For the text-containing cell, return its midpoint in (X, Y) coordinate format. 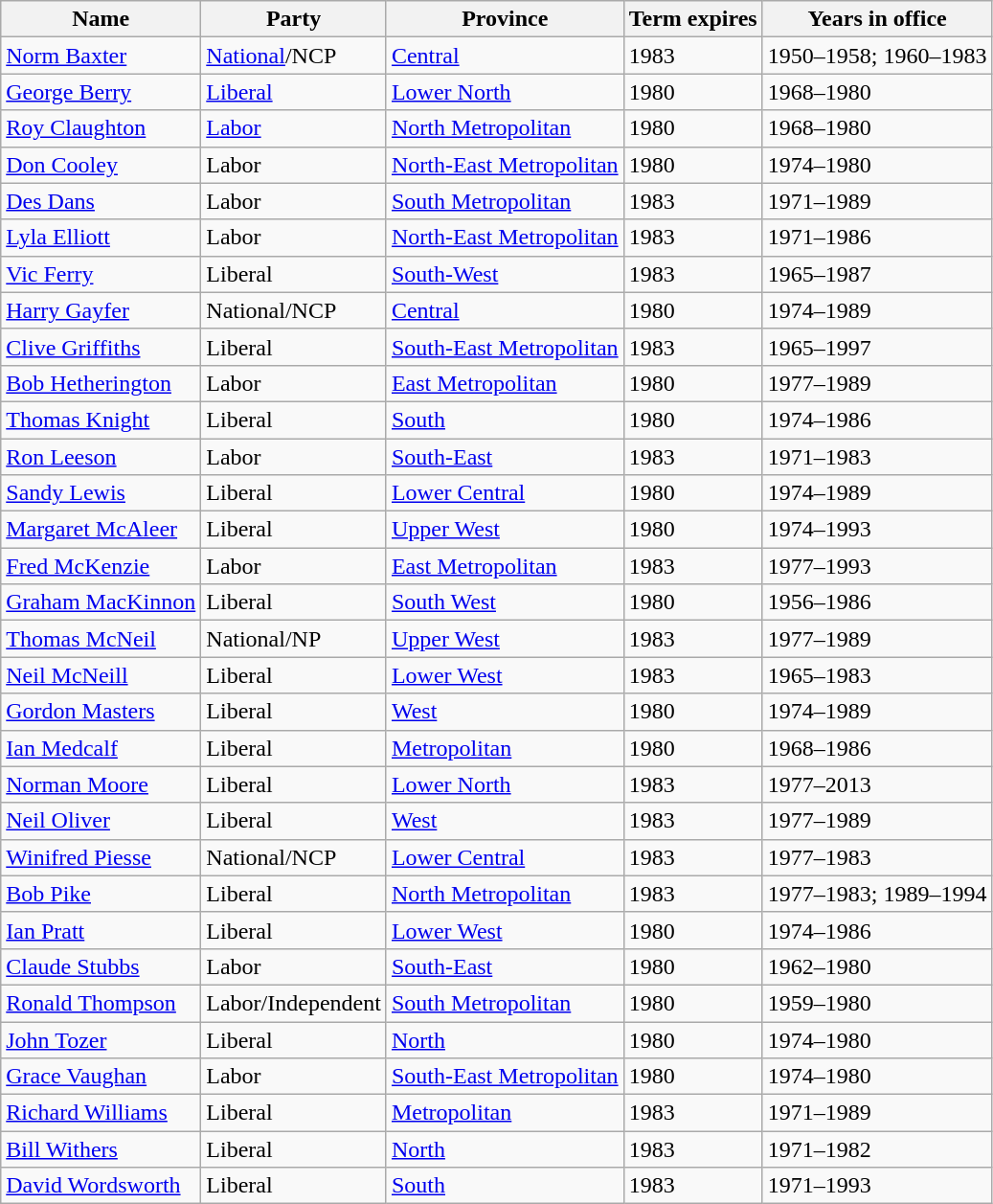
George Berry (102, 92)
Bob Hetherington (102, 383)
1968–1986 (877, 748)
Grace Vaughan (102, 1077)
1971–1986 (877, 238)
Richard Williams (102, 1113)
1971–1982 (877, 1149)
South West (505, 602)
Vic Ferry (102, 274)
Winifred Piesse (102, 857)
Neil McNeill (102, 675)
Province (505, 19)
1950–1958; 1960–1983 (877, 56)
Don Cooley (102, 165)
Lyla Elliott (102, 238)
Margaret McAleer (102, 530)
Graham MacKinnon (102, 602)
Clive Griffiths (102, 347)
Neil Oliver (102, 821)
Party (294, 19)
Ian Pratt (102, 930)
1965–1983 (877, 675)
Claude Stubbs (102, 966)
1959–1980 (877, 1003)
1965–1987 (877, 274)
1962–1980 (877, 966)
Thomas McNeil (102, 639)
1971–1993 (877, 1186)
Bill Withers (102, 1149)
Des Dans (102, 201)
Norm Baxter (102, 56)
Ian Medcalf (102, 748)
1971–1983 (877, 457)
Labor/Independent (294, 1003)
1977–2013 (877, 784)
Name (102, 19)
South-West (505, 274)
Term expires (693, 19)
Sandy Lewis (102, 493)
1974–1993 (877, 530)
Ronald Thompson (102, 1003)
Roy Claughton (102, 128)
National/NP (294, 639)
1956–1986 (877, 602)
Ron Leeson (102, 457)
John Tozer (102, 1039)
Bob Pike (102, 894)
1965–1997 (877, 347)
Thomas Knight (102, 420)
Years in office (877, 19)
1977–1993 (877, 566)
1977–1983; 1989–1994 (877, 894)
David Wordsworth (102, 1186)
Harry Gayfer (102, 310)
1977–1983 (877, 857)
Gordon Masters (102, 712)
Fred McKenzie (102, 566)
Norman Moore (102, 784)
